Scan for the cell matching the given text and deliver its [X, Y] coordinate at center. 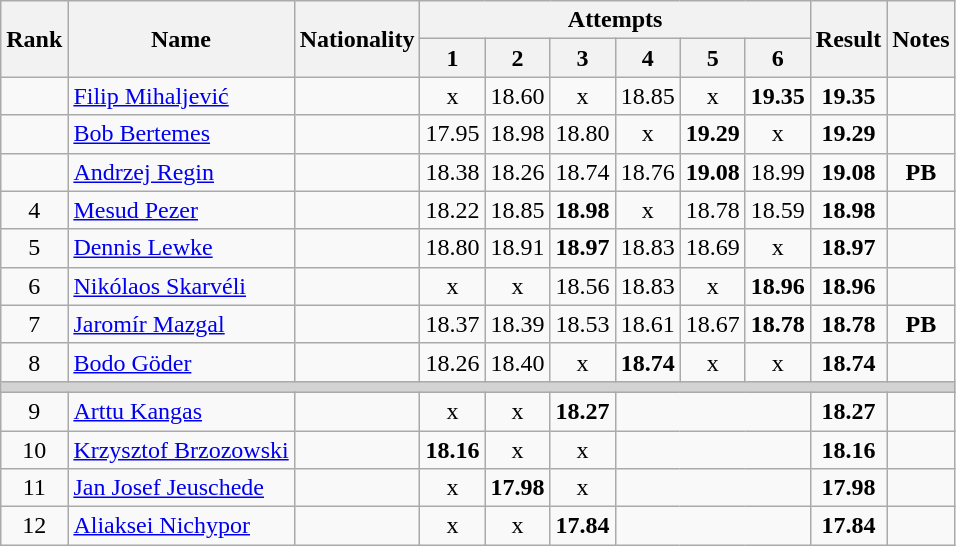
Arttu Kangas [181, 411]
Attempts [615, 20]
18.38 [452, 172]
2 [518, 58]
18.91 [518, 248]
Bob Bertemes [181, 134]
Filip Mihaljević [181, 96]
Jan Josef Jeuschede [181, 488]
8 [34, 362]
Jaromír Mazgal [181, 324]
11 [34, 488]
Nationality [357, 39]
18.76 [648, 172]
18.39 [518, 324]
18.99 [778, 172]
9 [34, 411]
18.56 [582, 286]
Andrzej Regin [181, 172]
Aliaksei Nichypor [181, 526]
17.95 [452, 134]
Rank [34, 39]
18.67 [712, 324]
12 [34, 526]
1 [452, 58]
Name [181, 39]
18.59 [778, 210]
Mesud Pezer [181, 210]
18.60 [518, 96]
18.22 [452, 210]
18.61 [648, 324]
Notes [921, 39]
18.40 [518, 362]
Nikólaos Skarvéli [181, 286]
18.37 [452, 324]
Bodo Göder [181, 362]
18.69 [712, 248]
Dennis Lewke [181, 248]
Krzysztof Brzozowski [181, 449]
18.53 [582, 324]
7 [34, 324]
3 [582, 58]
Result [848, 39]
10 [34, 449]
